Provide the (x, y) coordinate of the cell's center where the given text is located.  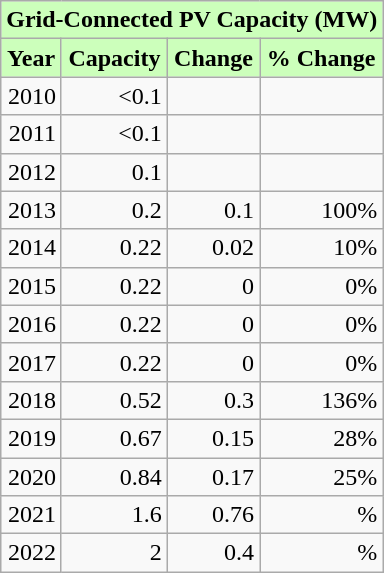
2011 (32, 134)
28% (322, 438)
0.17 (213, 477)
0.67 (114, 438)
2022 (32, 553)
0.3 (213, 400)
136% (322, 400)
2019 (32, 438)
% Change (322, 58)
Capacity (114, 58)
0.15 (213, 438)
0.52 (114, 400)
25% (322, 477)
2014 (32, 248)
1.6 (114, 515)
2 (114, 553)
2020 (32, 477)
0.4 (213, 553)
Grid-Connected PV Capacity (MW) (192, 20)
2016 (32, 324)
Change (213, 58)
2015 (32, 286)
100% (322, 210)
0.2 (114, 210)
2010 (32, 96)
2017 (32, 362)
2021 (32, 515)
0.76 (213, 515)
10% (322, 248)
2013 (32, 210)
0.02 (213, 248)
2018 (32, 400)
Year (32, 58)
0.84 (114, 477)
2012 (32, 172)
